Output the [x, y] coordinate of the center of the cell containing the given text.  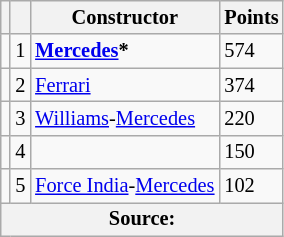
3 [20, 118]
Force India-Mercedes [124, 186]
Mercedes* [124, 51]
Source: [142, 219]
220 [251, 118]
2 [20, 85]
374 [251, 85]
Constructor [124, 17]
574 [251, 51]
Ferrari [124, 85]
102 [251, 186]
150 [251, 152]
Williams-Mercedes [124, 118]
1 [20, 51]
5 [20, 186]
4 [20, 152]
Points [251, 17]
